Detect which cell encompasses the target text, then output its [X, Y] center coordinate. 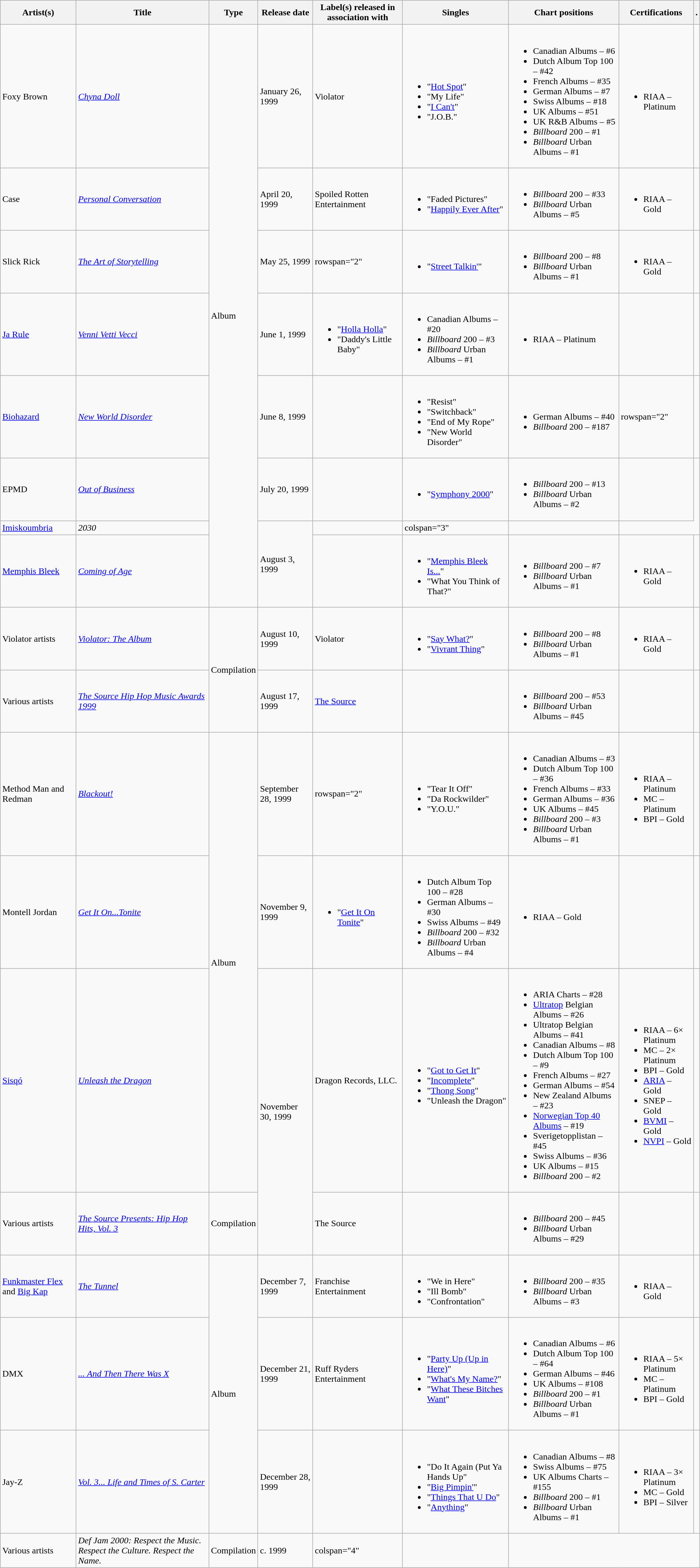
"Symphony 2000" [455, 489]
Canadian Albums – #6Dutch Album Top 100 – #64German Albums – #46UK Albums – #108Billboard 200 – #1Billboard Urban Albums – #1 [564, 1374]
December 28, 1999 [286, 1482]
"Street Talkin'" [455, 262]
"Got to Get It""Incomplete""Thong Song""Unleash the Dragon" [455, 1081]
Imiskoumbria [38, 528]
Montell Jordan [38, 912]
The Source Hip Hop Music Awards 1999 [142, 701]
Chart positions [564, 13]
November 30, 1999 [286, 1112]
Case [38, 199]
colspan="3" [455, 528]
Biohazard [38, 417]
June 1, 1999 [286, 334]
November 9, 1999 [286, 912]
Title [142, 13]
"Holla Holla""Daddy's Little Baby" [358, 334]
September 28, 1999 [286, 794]
"Do It Again (Put Ya Hands Up""Big Pimpin'""Things That U Do""Anything" [455, 1482]
Personal Conversation [142, 199]
German Albums – #40Billboard 200 – #187 [564, 417]
Sisqó [38, 1081]
"Hot Spot""My Life""I Can't""J.O.B." [455, 96]
"Party Up (Up in Here)""What's My Name?""What These Bitches Want" [455, 1374]
Jay-Z [38, 1482]
Billboard 200 – #13Billboard Urban Albums – #2 [564, 489]
Ruff Ryders Entertainment [358, 1374]
August 3, 1999 [286, 564]
Chyna Doll [142, 96]
Spoiled Rotten Entertainment [358, 199]
Billboard 200 – #53Billboard Urban Albums – #45 [564, 701]
"We in Here""Ill Bomb""Confrontation" [455, 1286]
. [696, 13]
April 20, 1999 [286, 199]
2030 [142, 528]
"Memphis Bleek Is...""What You Think of That?" [455, 571]
Venni Vetti Vecci [142, 334]
c. 1999 [286, 1550]
Blackout! [142, 794]
Singles [455, 13]
August 10, 1999 [286, 639]
RIAA – PlatinumMC – PlatinumBPI – Gold [656, 794]
"Tear It Off""Da Rockwilder""Y.O.U." [455, 794]
Release date [286, 13]
colspan="4" [358, 1550]
The Art of Storytelling [142, 262]
Dutch Album Top 100 – #28German Albums – #30Swiss Albums – #49Billboard 200 – #32Billboard Urban Albums – #4 [455, 912]
RIAA – 6× PlatinumMC – 2× PlatinumBPI – GoldARIA – GoldSNEP – GoldBVMI – GoldNVPI – Gold [656, 1081]
Label(s) released in association with [358, 13]
Def Jam 2000: Respect the Music. Respect the Culture. Respect the Name. [142, 1550]
July 20, 1999 [286, 489]
May 25, 1999 [286, 262]
Violator: The Album [142, 639]
Canadian Albums – #8Swiss Albums – #75UK Albums Charts – #155Billboard 200 – #1Billboard Urban Albums – #1 [564, 1482]
Billboard 200 – #45Billboard Urban Albums – #29 [564, 1224]
Unleash the Dragon [142, 1081]
Type [233, 13]
Violator artists [38, 639]
Canadian Albums – #20Billboard 200 – #3Billboard Urban Albums – #1 [455, 334]
EPMD [38, 489]
The Source Presents: Hip Hop Hits, Vol. 3 [142, 1224]
Artist(s) [38, 13]
DMX [38, 1374]
December 7, 1999 [286, 1286]
"Resist""Switchback""End of My Rope""New World Disorder" [455, 417]
June 8, 1999 [286, 417]
Memphis Bleek [38, 571]
Get It On...Tonite [142, 912]
RIAA – 5× PlatinumMC – PlatinumBPI – Gold [656, 1374]
"Get It On Tonite" [358, 912]
Billboard 200 – #35Billboard Urban Albums – #3 [564, 1286]
Out of Business [142, 489]
Billboard 200 – #7Billboard Urban Albums – #1 [564, 571]
Funkmaster Flex and Big Kap [38, 1286]
New World Disorder [142, 417]
Ja Rule [38, 334]
January 26, 1999 [286, 96]
Vol. 3... Life and Times of S. Carter [142, 1482]
December 21, 1999 [286, 1374]
"Say What?""Vivrant Thing" [455, 639]
Franchise Entertainment [358, 1286]
Dragon Records, LLC. [358, 1081]
Method Man and Redman [38, 794]
... And Then There Was X [142, 1374]
Canadian Albums – #3Dutch Album Top 100 – #36French Albums – #33German Albums – #36UK Albums – #45Billboard 200 – #3Billboard Urban Albums – #1 [564, 794]
Coming of Age [142, 571]
"Faded Pictures""Happily Ever After" [455, 199]
Slick Rick [38, 262]
RIAA – 3× PlatinumMC – GoldBPI – Silver [656, 1482]
Billboard 200 – #33Billboard Urban Albums – #5 [564, 199]
Foxy Brown [38, 96]
Certifications [656, 13]
August 17, 1999 [286, 701]
The Tunnel [142, 1286]
